Detect which cell encompasses the target text, then output its [x, y] center coordinate. 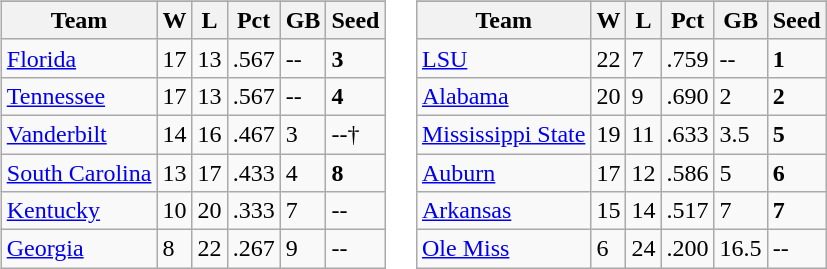
1 [796, 58]
.633 [688, 134]
Alabama [503, 96]
11 [644, 134]
19 [608, 134]
Florida [79, 58]
LSU [503, 58]
16.5 [740, 249]
10 [174, 211]
.333 [254, 211]
.467 [254, 134]
24 [644, 249]
Arkansas [503, 211]
South Carolina [79, 173]
16 [210, 134]
.759 [688, 58]
.200 [688, 249]
Kentucky [79, 211]
Georgia [79, 249]
Tennessee [79, 96]
12 [644, 173]
Ole Miss [503, 249]
.433 [254, 173]
.690 [688, 96]
Auburn [503, 173]
3.5 [740, 134]
.267 [254, 249]
.517 [688, 211]
Vanderbilt [79, 134]
--† [356, 134]
.586 [688, 173]
15 [608, 211]
Mississippi State [503, 134]
